Output the (x, y) coordinate of the center of the cell containing the given text.  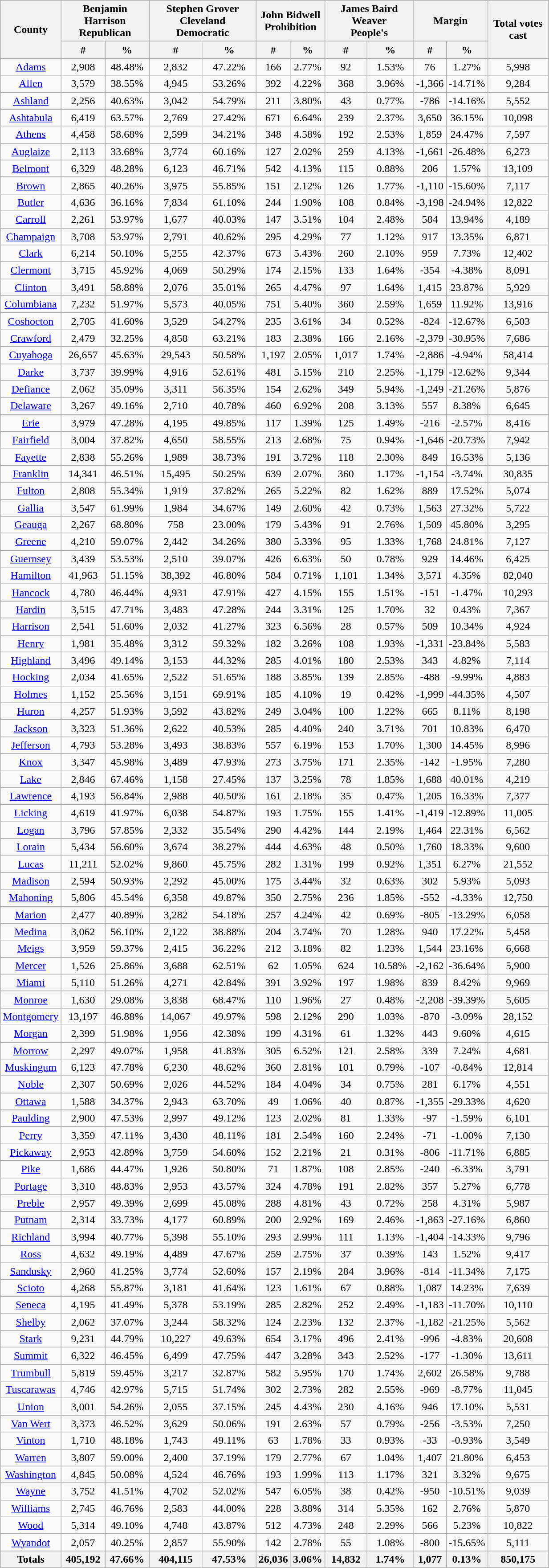
55.85% (229, 185)
4.04% (307, 1085)
40.89% (127, 915)
45.92% (127, 270)
Vinton (31, 1441)
-1,355 (430, 1101)
4,931 (175, 593)
1.08% (390, 1542)
235 (273, 321)
9,675 (518, 1474)
55.90% (229, 1542)
45.08% (229, 1203)
58.32% (229, 1322)
3,688 (175, 966)
54.18% (229, 915)
348 (273, 135)
0.50% (390, 847)
4,748 (175, 1525)
180 (346, 660)
2.92% (307, 1220)
55.34% (127, 491)
81 (346, 1118)
Stephen Grover ClevelandDemocratic (203, 21)
1,563 (430, 508)
-27.16% (467, 1220)
28 (346, 626)
38.88% (229, 932)
183 (273, 338)
13,916 (518, 304)
26.58% (467, 1373)
188 (273, 677)
624 (346, 966)
32.25% (127, 338)
3,496 (83, 660)
208 (346, 406)
41.60% (127, 321)
-240 (430, 1169)
2,846 (83, 779)
3.61% (307, 321)
566 (430, 1525)
3,674 (175, 847)
239 (346, 118)
Medina (31, 932)
40.50% (229, 796)
-6.33% (467, 1169)
Ashland (31, 101)
1.39% (307, 423)
751 (273, 304)
Trumbull (31, 1373)
Tuscarawas (31, 1390)
-12.89% (467, 813)
0.87% (390, 1101)
Clark (31, 254)
20,608 (518, 1339)
2,865 (83, 185)
184 (273, 1085)
-996 (430, 1339)
41.51% (127, 1491)
51.60% (127, 626)
-10.51% (467, 1491)
3,042 (175, 101)
40.62% (229, 237)
42.97% (127, 1390)
5,876 (518, 389)
-805 (430, 915)
929 (430, 559)
4,268 (83, 1288)
3,629 (175, 1424)
Hamilton (31, 576)
45.63% (127, 355)
4,219 (518, 779)
2.81% (307, 1068)
4,620 (518, 1101)
3.04% (307, 711)
-177 (430, 1356)
35.09% (127, 389)
3.71% (390, 728)
1,588 (83, 1101)
447 (273, 1356)
40.01% (467, 779)
211 (273, 101)
2,857 (175, 1542)
42.38% (229, 1033)
144 (346, 830)
6,499 (175, 1356)
3,650 (430, 118)
170 (346, 1373)
1,351 (430, 864)
2,034 (83, 677)
4,458 (83, 135)
3.18% (307, 949)
7,280 (518, 762)
3.44% (307, 881)
1.49% (390, 423)
404,115 (175, 1559)
6,425 (518, 559)
3,708 (83, 237)
13.94% (467, 219)
Monroe (31, 999)
2,256 (83, 101)
45.00% (229, 881)
1,956 (175, 1033)
45.54% (127, 898)
940 (430, 932)
212 (273, 949)
1.90% (307, 202)
46.44% (127, 593)
54.26% (127, 1407)
58.88% (127, 287)
200 (273, 1220)
Henry (31, 643)
43.57% (229, 1186)
959 (430, 254)
1,415 (430, 287)
56.10% (127, 932)
1.22% (390, 711)
1,743 (175, 1441)
Fulton (31, 491)
249 (273, 711)
54.79% (229, 101)
3,807 (83, 1457)
Hancock (31, 593)
-1.95% (467, 762)
8,198 (518, 711)
3,004 (83, 440)
49.07% (127, 1050)
44.47% (127, 1169)
6,058 (518, 915)
42.89% (127, 1152)
1,859 (430, 135)
2.25% (390, 372)
1,300 (430, 745)
-824 (430, 321)
1,989 (175, 457)
40.77% (127, 1237)
9,231 (83, 1339)
4.22% (307, 84)
8,996 (518, 745)
3,439 (83, 559)
111 (346, 1237)
324 (273, 1186)
1,677 (175, 219)
95 (346, 542)
51.97% (127, 304)
John BidwellProhibition (290, 21)
Licking (31, 813)
1.99% (307, 1474)
1.96% (307, 999)
1.87% (307, 1169)
5,552 (518, 101)
Pickaway (31, 1152)
240 (346, 728)
-1,404 (430, 1237)
38,392 (175, 576)
547 (273, 1491)
3,267 (83, 406)
Mahoning (31, 898)
56.60% (127, 847)
41.97% (127, 813)
-1,646 (430, 440)
5,314 (83, 1525)
3.13% (390, 406)
175 (273, 881)
51.15% (127, 576)
1,158 (175, 779)
2,710 (175, 406)
Lorain (31, 847)
6.19% (307, 745)
5.40% (307, 304)
Clermont (31, 270)
3,311 (175, 389)
1,926 (175, 1169)
121 (346, 1050)
2.78% (307, 1542)
139 (346, 677)
69.91% (229, 694)
3,217 (175, 1373)
7,232 (83, 304)
5.35% (390, 1508)
4,702 (175, 1491)
6,778 (518, 1186)
Ross (31, 1254)
-39.39% (467, 999)
4.16% (390, 1407)
55 (346, 1542)
-15.65% (467, 1542)
17.52% (467, 491)
2.99% (307, 1237)
Jackson (31, 728)
509 (430, 626)
639 (273, 474)
39.99% (127, 372)
1.51% (390, 593)
8.38% (467, 406)
50.08% (127, 1474)
63 (273, 1441)
2.35% (390, 762)
6,562 (518, 830)
4,524 (175, 1474)
582 (273, 1373)
-71 (430, 1135)
13,611 (518, 1356)
Preble (31, 1203)
4,924 (518, 626)
5,136 (518, 457)
-142 (430, 762)
1,205 (430, 796)
4,193 (83, 796)
Adams (31, 67)
2,415 (175, 949)
5.15% (307, 372)
3,062 (83, 932)
-1,863 (430, 1220)
4.01% (307, 660)
50.29% (229, 270)
5,819 (83, 1373)
5,573 (175, 304)
-1,249 (430, 389)
2,442 (175, 542)
54.60% (229, 1152)
124 (273, 1322)
542 (273, 168)
162 (430, 1508)
3,491 (83, 287)
0.48% (390, 999)
157 (273, 1271)
63.57% (127, 118)
51.98% (127, 1033)
40.78% (229, 406)
41.27% (229, 626)
7,367 (518, 610)
Washington (31, 1474)
2,399 (83, 1033)
62 (273, 966)
29.08% (127, 999)
13,197 (83, 1016)
1.75% (307, 813)
Jefferson (31, 745)
1,659 (430, 304)
Carroll (31, 219)
4,746 (83, 1390)
-9.99% (467, 677)
-1,661 (430, 151)
-44.35% (467, 694)
-4.33% (467, 898)
58,414 (518, 355)
2,122 (175, 932)
7,175 (518, 1271)
-1,182 (430, 1322)
9,417 (518, 1254)
1.77% (390, 185)
654 (273, 1339)
-1,331 (430, 643)
2,745 (83, 1508)
2.21% (307, 1152)
1.32% (390, 1033)
-23.84% (467, 643)
41.83% (229, 1050)
3,975 (175, 185)
2.58% (390, 1050)
1.61% (307, 1288)
5,458 (518, 932)
Knox (31, 762)
1,710 (83, 1441)
6,453 (518, 1457)
-1,183 (430, 1305)
405,192 (83, 1559)
55.26% (127, 457)
59.45% (127, 1373)
1.31% (307, 864)
35.54% (229, 830)
8,416 (518, 423)
1.57% (467, 168)
48.83% (127, 1186)
50.93% (127, 881)
Noble (31, 1085)
11.92% (467, 304)
9,600 (518, 847)
23.00% (229, 525)
1.27% (467, 67)
3,323 (83, 728)
17.10% (467, 1407)
185 (273, 694)
-1.47% (467, 593)
67.46% (127, 779)
Cuyahoga (31, 355)
Coshocton (31, 321)
6,419 (83, 118)
665 (430, 711)
-969 (430, 1390)
Miami (31, 983)
41,963 (83, 576)
58.68% (127, 135)
Columbiana (31, 304)
4,916 (175, 372)
104 (346, 219)
57.85% (127, 830)
3.92% (307, 983)
4,257 (83, 711)
5.33% (307, 542)
2,705 (83, 321)
8.42% (467, 983)
7,250 (518, 1424)
3.74% (307, 932)
5.27% (467, 1186)
4.81% (307, 1203)
12,402 (518, 254)
1.13% (390, 1237)
4.29% (307, 237)
Guernsey (31, 559)
25.56% (127, 694)
758 (175, 525)
357 (430, 1186)
2.29% (390, 1525)
-14.71% (467, 84)
2,957 (83, 1203)
6,668 (518, 949)
11,005 (518, 813)
Stark (31, 1339)
Shelby (31, 1322)
Sandusky (31, 1271)
182 (273, 643)
0.13% (467, 1559)
3,752 (83, 1491)
3,295 (518, 525)
2.23% (307, 1322)
46.52% (127, 1424)
Holmes (31, 694)
1,984 (175, 508)
6,322 (83, 1356)
171 (346, 762)
-14.16% (467, 101)
-1.00% (467, 1135)
5,998 (518, 67)
2,622 (175, 728)
2.60% (307, 508)
5,900 (518, 966)
-1,179 (430, 372)
7,834 (175, 202)
850,175 (518, 1559)
4,636 (83, 202)
46.80% (229, 576)
481 (273, 372)
6,871 (518, 237)
5,074 (518, 491)
Auglaize (31, 151)
47.91% (229, 593)
27.42% (229, 118)
3,181 (175, 1288)
0.31% (390, 1152)
-2,379 (430, 338)
2.48% (390, 219)
4,681 (518, 1050)
273 (273, 762)
11,045 (518, 1390)
1,686 (83, 1169)
59.32% (229, 643)
1,544 (430, 949)
1,101 (346, 576)
2.18% (307, 796)
47.78% (127, 1068)
21 (346, 1152)
258 (430, 1203)
14.23% (467, 1288)
Hocking (31, 677)
61 (346, 1033)
1,077 (430, 1559)
Putnam (31, 1220)
2,076 (175, 287)
Seneca (31, 1305)
2,055 (175, 1407)
2,057 (83, 1542)
82,040 (518, 576)
-36.64% (467, 966)
Athens (31, 135)
6.64% (307, 118)
197 (346, 983)
-950 (430, 1491)
2,943 (175, 1101)
2.07% (307, 474)
Pike (31, 1169)
-4.94% (467, 355)
3.06% (307, 1559)
126 (346, 185)
Gallia (31, 508)
54.27% (229, 321)
2,479 (83, 338)
2.30% (390, 457)
Wayne (31, 1491)
9,969 (518, 983)
2.52% (390, 1356)
21.80% (467, 1457)
Ottawa (31, 1101)
3,001 (83, 1407)
2,026 (175, 1085)
5,378 (175, 1305)
147 (273, 219)
0.47% (390, 796)
5,111 (518, 1542)
3,153 (175, 660)
21,552 (518, 864)
53.26% (229, 84)
24.81% (467, 542)
7.73% (467, 254)
9,788 (518, 1373)
50.80% (229, 1169)
-216 (430, 423)
42.84% (229, 983)
-30.95% (467, 338)
248 (346, 1525)
6,358 (175, 898)
3.51% (307, 219)
Champaign (31, 237)
6.05% (307, 1491)
Mercer (31, 966)
13.35% (467, 237)
4,619 (83, 813)
Belmont (31, 168)
-3.74% (467, 474)
Marion (31, 915)
47.93% (229, 762)
5,929 (518, 287)
2,292 (175, 881)
-2.57% (467, 423)
153 (346, 745)
Fairfield (31, 440)
917 (430, 237)
701 (430, 728)
236 (346, 898)
34.67% (229, 508)
2.46% (390, 1220)
51.65% (229, 677)
10,293 (518, 593)
61.10% (229, 202)
Lawrence (31, 796)
889 (430, 491)
68.80% (127, 525)
Union (31, 1407)
4,210 (83, 542)
6,101 (518, 1118)
44.32% (229, 660)
1,509 (430, 525)
284 (346, 1271)
2.54% (307, 1135)
16.53% (467, 457)
12,822 (518, 202)
2.49% (390, 1305)
49.12% (229, 1118)
3,796 (83, 830)
29,543 (175, 355)
0.52% (390, 321)
-11.34% (467, 1271)
1,152 (83, 694)
52.61% (229, 372)
1.41% (390, 813)
2.24% (390, 1135)
68.47% (229, 999)
4,489 (175, 1254)
228 (273, 1508)
2,307 (83, 1085)
2,400 (175, 1457)
460 (273, 406)
53.28% (127, 745)
-107 (430, 1068)
Morgan (31, 1033)
5.95% (307, 1373)
58.55% (229, 440)
5,110 (83, 983)
6,645 (518, 406)
5,255 (175, 254)
3,151 (175, 694)
46.71% (229, 168)
60.16% (229, 151)
47.75% (229, 1356)
7,942 (518, 440)
598 (273, 1016)
Wood (31, 1525)
55.10% (229, 1237)
4,615 (518, 1033)
44.52% (229, 1085)
49 (273, 1101)
77 (346, 237)
49.19% (127, 1254)
-806 (430, 1152)
10,098 (518, 118)
1,768 (430, 542)
2,267 (83, 525)
4.15% (307, 593)
6,470 (518, 728)
-1,419 (430, 813)
4,189 (518, 219)
48.11% (229, 1135)
174 (273, 270)
2,599 (175, 135)
4.24% (307, 915)
293 (273, 1237)
Defiance (31, 389)
Ashtabula (31, 118)
24.47% (467, 135)
48.18% (127, 1441)
1,919 (175, 491)
-4.38% (467, 270)
839 (430, 983)
15,495 (175, 474)
28,152 (518, 1016)
1,630 (83, 999)
2,602 (430, 1373)
5,583 (518, 643)
-8.77% (467, 1390)
4.78% (307, 1186)
671 (273, 118)
0.73% (390, 508)
1.12% (390, 237)
1.52% (467, 1254)
169 (346, 1220)
Fayette (31, 457)
4,507 (518, 694)
-21.25% (467, 1322)
Meigs (31, 949)
4,780 (83, 593)
-14.33% (467, 1237)
-11.71% (467, 1152)
3.85% (307, 677)
-1,154 (430, 474)
41.49% (127, 1305)
2,988 (175, 796)
51.93% (127, 711)
5.94% (390, 389)
0.77% (390, 101)
-97 (430, 1118)
-24.94% (467, 202)
4.35% (467, 576)
97 (346, 287)
2.15% (307, 270)
35.01% (229, 287)
7,130 (518, 1135)
4,945 (175, 84)
3,547 (83, 508)
10.34% (467, 626)
Williams (31, 1508)
3.26% (307, 643)
78 (346, 779)
142 (273, 1542)
1.28% (390, 932)
34.21% (229, 135)
26,657 (83, 355)
-15.60% (467, 185)
51.26% (127, 983)
6,885 (518, 1152)
3,959 (83, 949)
210 (346, 372)
47.66% (127, 1559)
4.63% (307, 847)
2,522 (175, 677)
-33 (430, 1441)
1,407 (430, 1457)
8,091 (518, 270)
4,883 (518, 677)
160 (346, 1135)
2,832 (175, 67)
5,398 (175, 1237)
Margin (451, 21)
49.85% (229, 423)
1,526 (83, 966)
18.33% (467, 847)
34.37% (127, 1101)
2,808 (83, 491)
132 (346, 1322)
40.63% (127, 101)
6.56% (307, 626)
Highland (31, 660)
-3,198 (430, 202)
43.82% (229, 711)
Hardin (31, 610)
51.74% (229, 1390)
339 (430, 1050)
-1,110 (430, 185)
40.25% (127, 1542)
Paulding (31, 1118)
Warren (31, 1457)
Van Wert (31, 1424)
45.98% (127, 762)
-552 (430, 898)
50.69% (127, 1085)
6,329 (83, 168)
Greene (31, 542)
2,594 (83, 881)
5,434 (83, 847)
1.78% (307, 1441)
Erie (31, 423)
49.87% (229, 898)
3,347 (83, 762)
10,822 (518, 1525)
3,529 (175, 321)
127 (273, 151)
2,314 (83, 1220)
6,214 (83, 254)
-1.30% (467, 1356)
6,860 (518, 1220)
Madison (31, 881)
2.73% (307, 1390)
100 (346, 711)
5,562 (518, 1322)
4,632 (83, 1254)
48.28% (127, 168)
4,845 (83, 1474)
1,958 (175, 1050)
192 (346, 135)
3,483 (175, 610)
60.89% (229, 1220)
0.93% (390, 1441)
52.60% (229, 1271)
6.27% (467, 864)
7,127 (518, 542)
1.62% (390, 491)
2,791 (175, 237)
19 (346, 694)
27.45% (229, 779)
0.39% (390, 1254)
14,341 (83, 474)
37 (346, 1254)
5,605 (518, 999)
1.98% (390, 983)
-256 (430, 1424)
-21.26% (467, 389)
2,477 (83, 915)
56.35% (229, 389)
7,597 (518, 135)
1,688 (430, 779)
Lake (31, 779)
4,177 (175, 1220)
James Baird WeaverPeople's (369, 21)
36.15% (467, 118)
-29.33% (467, 1101)
-488 (430, 677)
-13.29% (467, 915)
4,650 (175, 440)
Delaware (31, 406)
137 (273, 779)
Allen (31, 84)
2,261 (83, 219)
53.53% (127, 559)
50.06% (229, 1424)
3,489 (175, 762)
3.75% (307, 762)
14.45% (467, 745)
41.65% (127, 677)
38.55% (127, 84)
48.48% (127, 67)
49.10% (127, 1525)
154 (273, 389)
Wyandot (31, 1542)
206 (430, 168)
496 (346, 1339)
44.79% (127, 1339)
10.83% (467, 728)
6.92% (307, 406)
12,814 (518, 1068)
14.46% (467, 559)
38 (346, 1491)
3,592 (175, 711)
946 (430, 1407)
3,310 (83, 1186)
2,297 (83, 1050)
3,373 (83, 1424)
7,117 (518, 185)
40.05% (229, 304)
71 (273, 1169)
3,282 (175, 915)
14,067 (175, 1016)
673 (273, 254)
1,087 (430, 1288)
Geauga (31, 525)
38.73% (229, 457)
143 (430, 1254)
2.41% (390, 1339)
3.72% (307, 457)
5,987 (518, 1203)
5.22% (307, 491)
2,032 (175, 626)
4.42% (307, 830)
380 (273, 542)
1.23% (390, 949)
1.05% (307, 966)
35.48% (127, 643)
101 (346, 1068)
Brown (31, 185)
Perry (31, 1135)
3,994 (83, 1237)
33.73% (127, 1220)
2.55% (390, 1390)
48 (346, 847)
10,110 (518, 1305)
63.21% (229, 338)
118 (346, 457)
5,715 (175, 1390)
427 (273, 593)
-0.84% (467, 1068)
4.58% (307, 135)
40.26% (127, 185)
2,583 (175, 1508)
30,835 (518, 474)
849 (430, 457)
0.63% (390, 881)
4,271 (175, 983)
51.36% (127, 728)
1.34% (390, 576)
Scioto (31, 1288)
3,979 (83, 423)
8.11% (467, 711)
-2,162 (430, 966)
230 (346, 1407)
4,551 (518, 1085)
49.11% (229, 1441)
Richland (31, 1237)
3.88% (307, 1508)
350 (273, 898)
7,114 (518, 660)
2.05% (307, 355)
213 (273, 440)
47.71% (127, 610)
45.80% (467, 525)
Franklin (31, 474)
288 (273, 1203)
1,981 (83, 643)
9.60% (467, 1033)
-11.70% (467, 1305)
38.27% (229, 847)
Huron (31, 711)
59.37% (127, 949)
50.10% (127, 254)
75 (346, 440)
Benjamin HarrisonRepublican (105, 21)
-20.73% (467, 440)
7,686 (518, 338)
46.51% (127, 474)
Crawford (31, 338)
4,793 (83, 745)
-12.62% (467, 372)
54.87% (229, 813)
9,344 (518, 372)
-0.93% (467, 1441)
3,759 (175, 1152)
-151 (430, 593)
50.58% (229, 355)
5,093 (518, 881)
9,860 (175, 864)
47.11% (127, 1135)
10.58% (390, 966)
314 (346, 1508)
76 (430, 67)
1.04% (390, 1457)
3,571 (430, 576)
4,858 (175, 338)
113 (346, 1474)
-26.48% (467, 151)
62.51% (229, 966)
43.87% (229, 1525)
36.16% (127, 202)
3.31% (307, 610)
22.31% (467, 830)
0.92% (390, 864)
0.84% (390, 202)
426 (273, 559)
13,109 (518, 168)
County (31, 29)
-786 (430, 101)
2,838 (83, 457)
-4.83% (467, 1339)
152 (273, 1152)
2,997 (175, 1118)
41.25% (127, 1271)
33.68% (127, 151)
3.28% (307, 1356)
38.83% (229, 745)
9,796 (518, 1237)
16.33% (467, 796)
46.88% (127, 1016)
-3.09% (467, 1016)
0.75% (390, 1085)
1.06% (307, 1101)
14,832 (346, 1559)
117 (273, 423)
295 (273, 237)
5,806 (83, 898)
512 (273, 1525)
34.26% (229, 542)
181 (273, 1135)
4.10% (307, 694)
10,227 (175, 1339)
27.32% (467, 508)
50 (346, 559)
4.40% (307, 728)
-2,208 (430, 999)
0.43% (467, 610)
7.24% (467, 1050)
204 (273, 932)
2.68% (307, 440)
50.25% (229, 474)
4.82% (467, 660)
17.22% (467, 932)
35 (346, 796)
2,769 (175, 118)
245 (273, 1407)
Lucas (31, 864)
3,515 (83, 610)
-870 (430, 1016)
252 (346, 1305)
57 (346, 1424)
42.37% (229, 254)
63.70% (229, 1101)
2.59% (390, 304)
1,464 (430, 830)
3,359 (83, 1135)
37.15% (229, 1407)
Morrow (31, 1050)
2,908 (83, 67)
47.22% (229, 67)
9,039 (518, 1491)
9,284 (518, 84)
49.16% (127, 406)
Darke (31, 372)
-800 (430, 1542)
6,503 (518, 321)
3.32% (467, 1474)
47.67% (229, 1254)
5,531 (518, 1407)
Harrison (31, 626)
40.03% (229, 219)
-3.53% (467, 1424)
33 (346, 1441)
-354 (430, 270)
5.23% (467, 1525)
48.62% (229, 1068)
49.63% (229, 1339)
2.16% (390, 338)
53.19% (229, 1305)
3,430 (175, 1135)
4.73% (307, 1525)
110 (273, 999)
6.63% (307, 559)
Summit (31, 1356)
3.17% (307, 1339)
2,510 (175, 559)
Totals (31, 1559)
46.45% (127, 1356)
1.53% (390, 67)
323 (273, 626)
392 (273, 84)
3,737 (83, 372)
40.53% (229, 728)
3.25% (307, 779)
368 (346, 84)
149 (273, 508)
6,273 (518, 151)
32.87% (229, 1373)
281 (430, 1085)
4,069 (175, 270)
3,244 (175, 1322)
Muskingum (31, 1068)
444 (273, 847)
-2,886 (430, 355)
61.99% (127, 508)
41.64% (229, 1288)
Clinton (31, 287)
2,699 (175, 1203)
-1,999 (430, 694)
1,760 (430, 847)
12,750 (518, 898)
92 (346, 67)
70 (346, 932)
3,791 (518, 1169)
1.03% (390, 1016)
39.07% (229, 559)
305 (273, 1050)
40 (346, 1101)
4.47% (307, 287)
-12.67% (467, 321)
443 (430, 1033)
0.57% (390, 626)
151 (273, 185)
349 (346, 389)
3,493 (175, 745)
Total votes cast (518, 29)
0.94% (390, 440)
Portage (31, 1186)
3,549 (518, 1441)
36.22% (229, 949)
26,036 (273, 1559)
-1,366 (430, 84)
3,715 (83, 270)
37.19% (229, 1457)
2,541 (83, 626)
55.87% (127, 1288)
7,377 (518, 796)
23.16% (467, 949)
2.62% (307, 389)
59.07% (127, 542)
25.86% (127, 966)
1.93% (390, 643)
37.07% (127, 1322)
133 (346, 270)
Logan (31, 830)
0.72% (390, 1203)
6.17% (467, 1085)
23.87% (467, 287)
391 (273, 983)
2.63% (307, 1424)
5,870 (518, 1508)
5.93% (467, 881)
3,312 (175, 643)
257 (273, 915)
6,230 (175, 1068)
0.71% (307, 576)
45.75% (229, 864)
115 (346, 168)
59.00% (127, 1457)
3.80% (307, 101)
Butler (31, 202)
0.78% (390, 559)
4.43% (307, 1407)
1,017 (346, 355)
-814 (430, 1271)
91 (346, 525)
2.10% (390, 254)
321 (430, 1474)
5,722 (518, 508)
27 (346, 999)
56.84% (127, 796)
49.39% (127, 1203)
260 (346, 254)
-1.59% (467, 1118)
161 (273, 796)
6.52% (307, 1050)
2,960 (83, 1271)
0.69% (390, 915)
3,579 (83, 84)
1,197 (273, 355)
2,900 (83, 1118)
2,113 (83, 151)
2.38% (307, 338)
Montgomery (31, 1016)
3,838 (175, 999)
49.14% (127, 660)
49.97% (229, 1016)
2,332 (175, 830)
6,038 (175, 813)
7,639 (518, 1288)
44.00% (229, 1508)
11,211 (83, 864)
